Return [X, Y] of the center of cell containing provided text 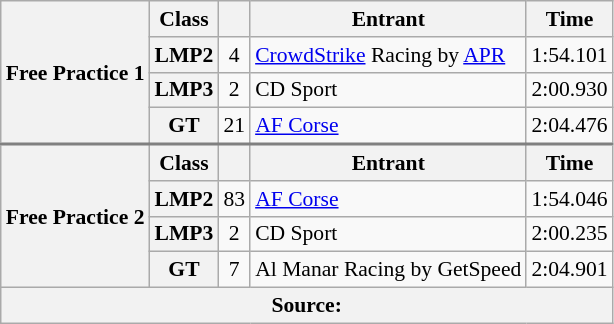
21 [234, 126]
2:00.930 [569, 90]
4 [234, 55]
2:00.235 [569, 234]
1:54.046 [569, 199]
CrowdStrike Racing by APR [388, 55]
2:04.476 [569, 126]
83 [234, 199]
Source: [307, 306]
Free Practice 2 [76, 216]
2:04.901 [569, 270]
Free Practice 1 [76, 72]
7 [234, 270]
1:54.101 [569, 55]
Al Manar Racing by GetSpeed [388, 270]
